Scan for the cell matching the given text and deliver its (X, Y) coordinate at center. 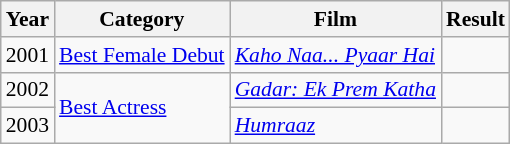
2003 (28, 126)
Film (336, 19)
Best Female Debut (142, 55)
Category (142, 19)
Kaho Naa... Pyaar Hai (336, 55)
Humraaz (336, 126)
Gadar: Ek Prem Katha (336, 90)
2002 (28, 90)
Best Actress (142, 108)
2001 (28, 55)
Year (28, 19)
Result (476, 19)
